Capture the cell that displays the provided text and extract its [x, y] central coordinate. 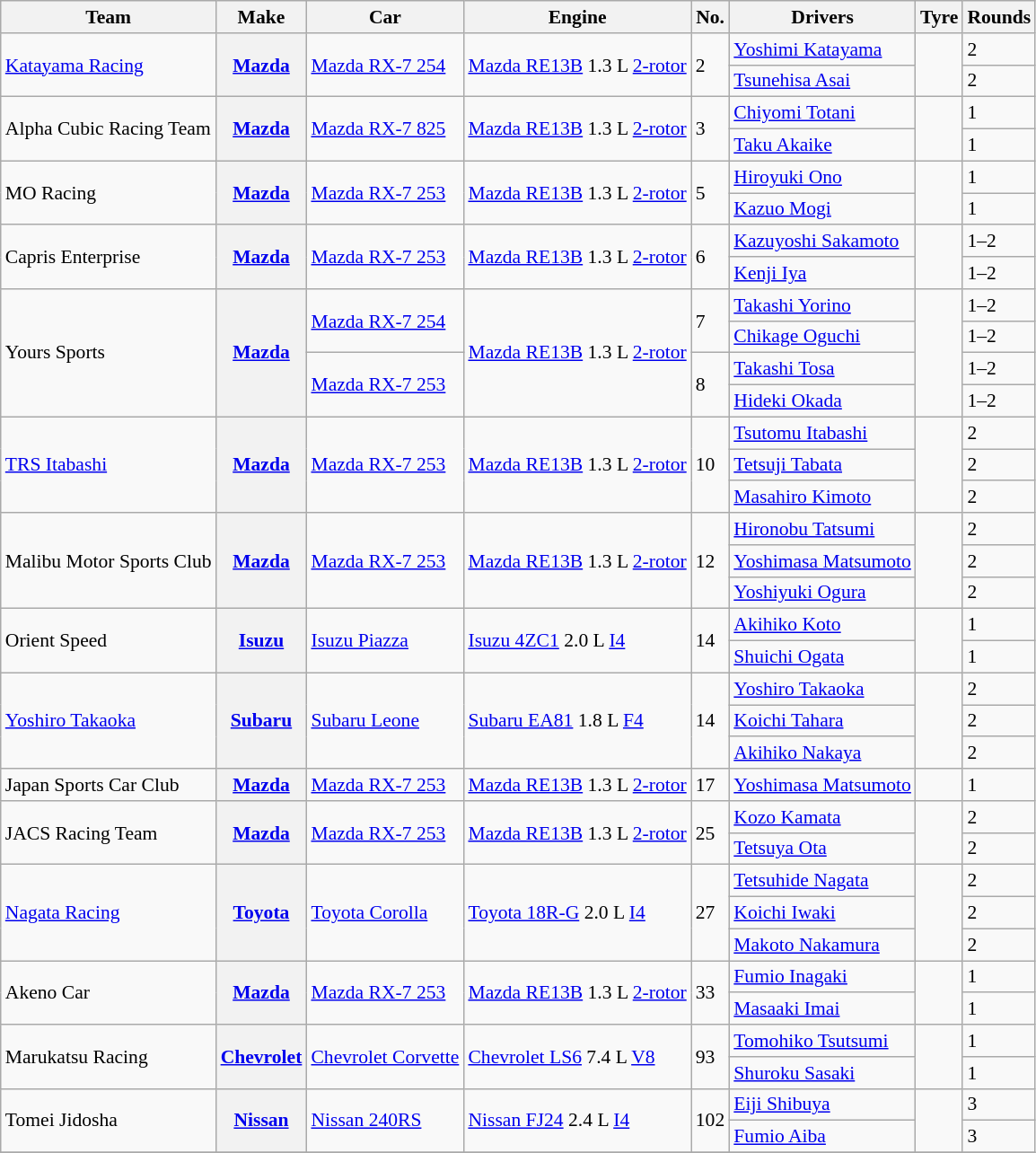
Hideki Okada [822, 401]
Makoto Nakamura [822, 945]
Takashi Tosa [822, 369]
Team [109, 17]
Toyota [262, 912]
93 [711, 1056]
17 [711, 785]
7 [711, 321]
Mazda RX-7 825 [384, 129]
Kozo Kamata [822, 817]
No. [711, 17]
Chevrolet LS6 7.4 L V8 [576, 1056]
Fumio Inagaki [822, 977]
Subaru [262, 720]
MO Racing [109, 192]
Hiroyuki Ono [822, 177]
Hironobu Tatsumi [822, 529]
Car [384, 17]
6 [711, 257]
5 [711, 192]
Nagata Racing [109, 912]
Tetsuhide Nagata [822, 881]
Akihiko Koto [822, 625]
Rounds [998, 17]
Fumio Aiba [822, 1137]
Tsutomu Itabashi [822, 433]
Subaru Leone [384, 720]
Toyota 18R-G 2.0 L I4 [576, 912]
Nissan 240RS [384, 1121]
10 [711, 465]
Kenji Iya [822, 273]
Isuzu 4ZC1 2.0 L I4 [576, 641]
Malibu Motor Sports Club [109, 560]
Masaaki Imai [822, 1009]
Takashi Yorino [822, 305]
Katayama Racing [109, 65]
Yoshimi Katayama [822, 49]
Engine [576, 17]
Japan Sports Car Club [109, 785]
Taku Akaike [822, 145]
Yoshiyuki Ogura [822, 593]
Eiji Shibuya [822, 1105]
Kazuo Mogi [822, 209]
Capris Enterprise [109, 257]
JACS Racing Team [109, 833]
Orient Speed [109, 641]
Tyre [939, 17]
Marukatsu Racing [109, 1056]
Shuroku Sasaki [822, 1073]
Chevrolet [262, 1056]
Toyota Corolla [384, 912]
8 [711, 384]
Tetsuji Tabata [822, 465]
Masahiro Kimoto [822, 497]
Chikage Oguchi [822, 337]
Tsunehisa Asai [822, 81]
Nissan FJ24 2.4 L I4 [576, 1121]
Chiyomi Totani [822, 113]
Nissan [262, 1121]
Isuzu [262, 641]
33 [711, 993]
Make [262, 17]
Koichi Iwaki [822, 913]
102 [711, 1121]
Isuzu Piazza [384, 641]
Tetsuya Ota [822, 849]
Drivers [822, 17]
Koichi Tahara [822, 721]
Chevrolet Corvette [384, 1056]
Alpha Cubic Racing Team [109, 129]
Akeno Car [109, 993]
Kazuyoshi Sakamoto [822, 242]
25 [711, 833]
27 [711, 912]
Subaru EA81 1.8 L F4 [576, 720]
TRS Itabashi [109, 465]
Shuichi Ogata [822, 657]
Tomohiko Tsutsumi [822, 1041]
Yours Sports [109, 353]
Akihiko Nakaya [822, 753]
12 [711, 560]
Tomei Jidosha [109, 1121]
